Pinpoint the cell where the given text exists, returning its [X, Y] midpoint coordinate. 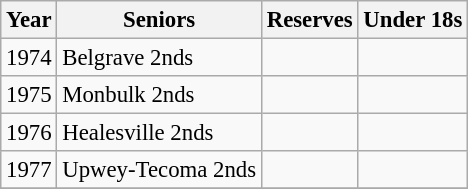
1976 [29, 133]
Upwey-Tecoma 2nds [159, 170]
Monbulk 2nds [159, 95]
Belgrave 2nds [159, 58]
Reserves [310, 20]
Under 18s [413, 20]
1977 [29, 170]
1974 [29, 58]
Healesville 2nds [159, 133]
1975 [29, 95]
Year [29, 20]
Seniors [159, 20]
